From the cell containing the given text, extract its center point as [x, y] coordinate. 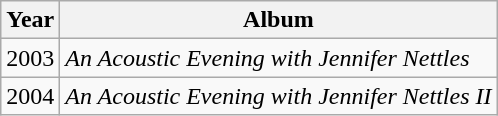
An Acoustic Evening with Jennifer Nettles II [278, 96]
2003 [30, 58]
Album [278, 20]
Year [30, 20]
2004 [30, 96]
An Acoustic Evening with Jennifer Nettles [278, 58]
